Extract the (x, y) coordinate from the center of the cell holding the provided text.  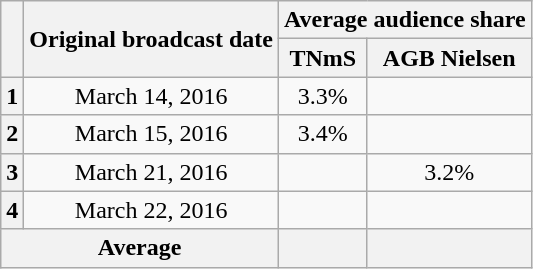
March 22, 2016 (152, 210)
AGB Nielsen (449, 58)
3 (12, 172)
Average audience share (404, 20)
Original broadcast date (152, 39)
March 14, 2016 (152, 96)
3.4% (322, 134)
3.3% (322, 96)
3.2% (449, 172)
2 (12, 134)
4 (12, 210)
TNmS (322, 58)
1 (12, 96)
March 15, 2016 (152, 134)
March 21, 2016 (152, 172)
Average (140, 248)
